Detect which cell encompasses the target text, then output its (X, Y) center coordinate. 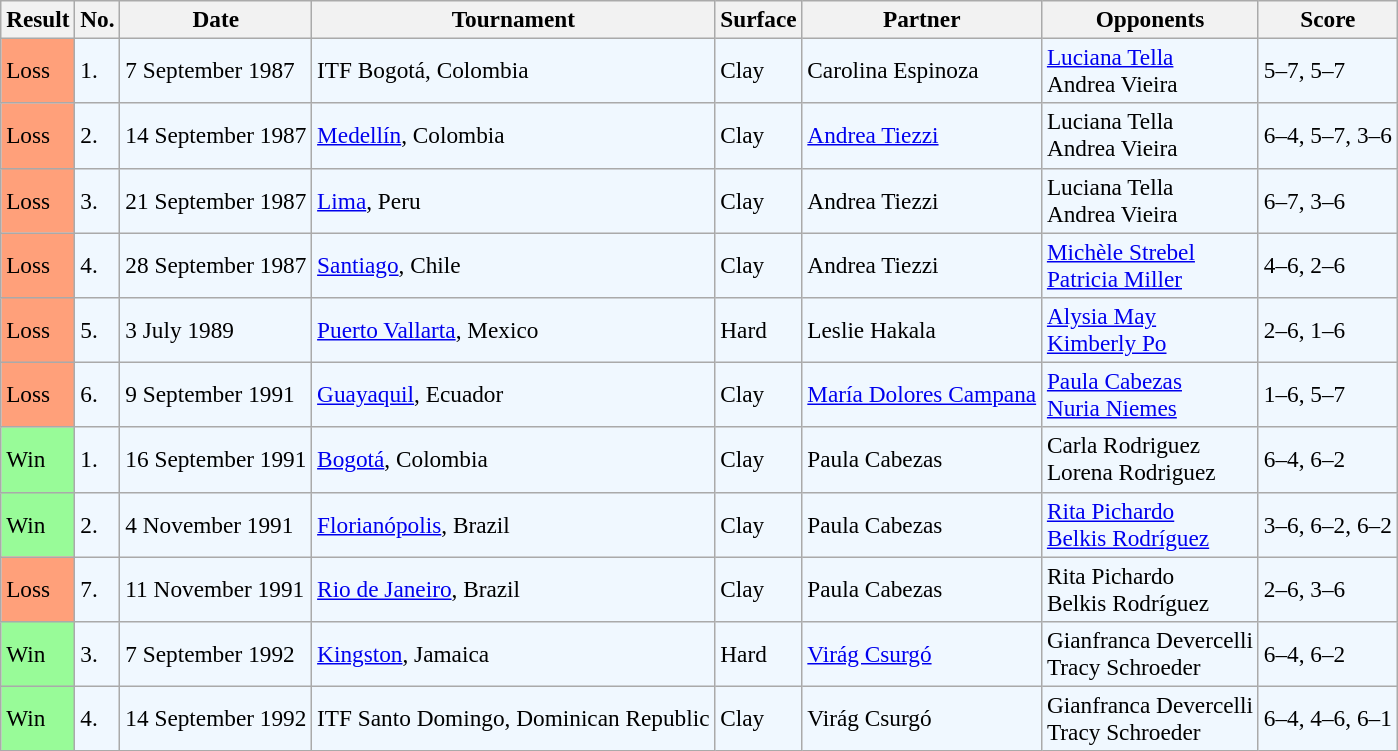
3–6, 6–2, 6–2 (1328, 524)
Guayaquil, Ecuador (514, 394)
Opponents (1150, 19)
6. (98, 394)
Bogotá, Colombia (514, 460)
6–7, 3–6 (1328, 200)
21 September 1987 (216, 200)
Score (1328, 19)
No. (98, 19)
7 September 1992 (216, 654)
4 November 1991 (216, 524)
Carla Rodriguez Lorena Rodriguez (1150, 460)
Rio de Janeiro, Brazil (514, 588)
4–6, 2–6 (1328, 264)
Paula Cabezas Nuria Niemes (1150, 394)
Michèle Strebel Patricia Miller (1150, 264)
María Dolores Campana (922, 394)
14 September 1992 (216, 718)
14 September 1987 (216, 136)
28 September 1987 (216, 264)
9 September 1991 (216, 394)
11 November 1991 (216, 588)
ITF Santo Domingo, Dominican Republic (514, 718)
Puerto Vallarta, Mexico (514, 330)
Carolina Espinoza (922, 70)
3 July 1989 (216, 330)
Surface (758, 19)
16 September 1991 (216, 460)
6–4, 5–7, 3–6 (1328, 136)
Lima, Peru (514, 200)
ITF Bogotá, Colombia (514, 70)
Alysia May Kimberly Po (1150, 330)
Date (216, 19)
Kingston, Jamaica (514, 654)
6–4, 4–6, 6–1 (1328, 718)
2–6, 3–6 (1328, 588)
Tournament (514, 19)
Partner (922, 19)
Florianópolis, Brazil (514, 524)
2–6, 1–6 (1328, 330)
Medellín, Colombia (514, 136)
7 September 1987 (216, 70)
1–6, 5–7 (1328, 394)
5. (98, 330)
Result (38, 19)
5–7, 5–7 (1328, 70)
Santiago, Chile (514, 264)
Leslie Hakala (922, 330)
7. (98, 588)
